Capture the cell that displays the provided text and extract its (x, y) central coordinate. 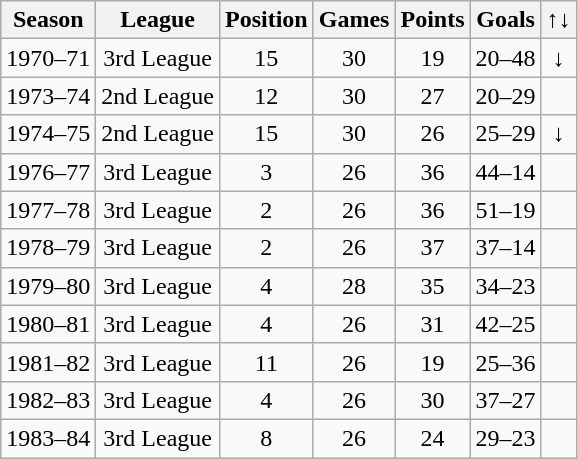
League (158, 20)
29–23 (506, 438)
11 (266, 362)
27 (432, 96)
25–29 (506, 134)
37 (432, 248)
1982–83 (48, 400)
8 (266, 438)
34–23 (506, 286)
1976–77 (48, 172)
20–48 (506, 58)
1970–71 (48, 58)
31 (432, 324)
37–14 (506, 248)
1973–74 (48, 96)
51–19 (506, 210)
28 (354, 286)
3 (266, 172)
1983–84 (48, 438)
42–25 (506, 324)
24 (432, 438)
Goals (506, 20)
1979–80 (48, 286)
↑↓ (558, 20)
1978–79 (48, 248)
1980–81 (48, 324)
Season (48, 20)
25–36 (506, 362)
1977–78 (48, 210)
Games (354, 20)
37–27 (506, 400)
1974–75 (48, 134)
Points (432, 20)
12 (266, 96)
1981–82 (48, 362)
20–29 (506, 96)
44–14 (506, 172)
35 (432, 286)
Position (266, 20)
